Return (x, y) of the center of cell containing provided text 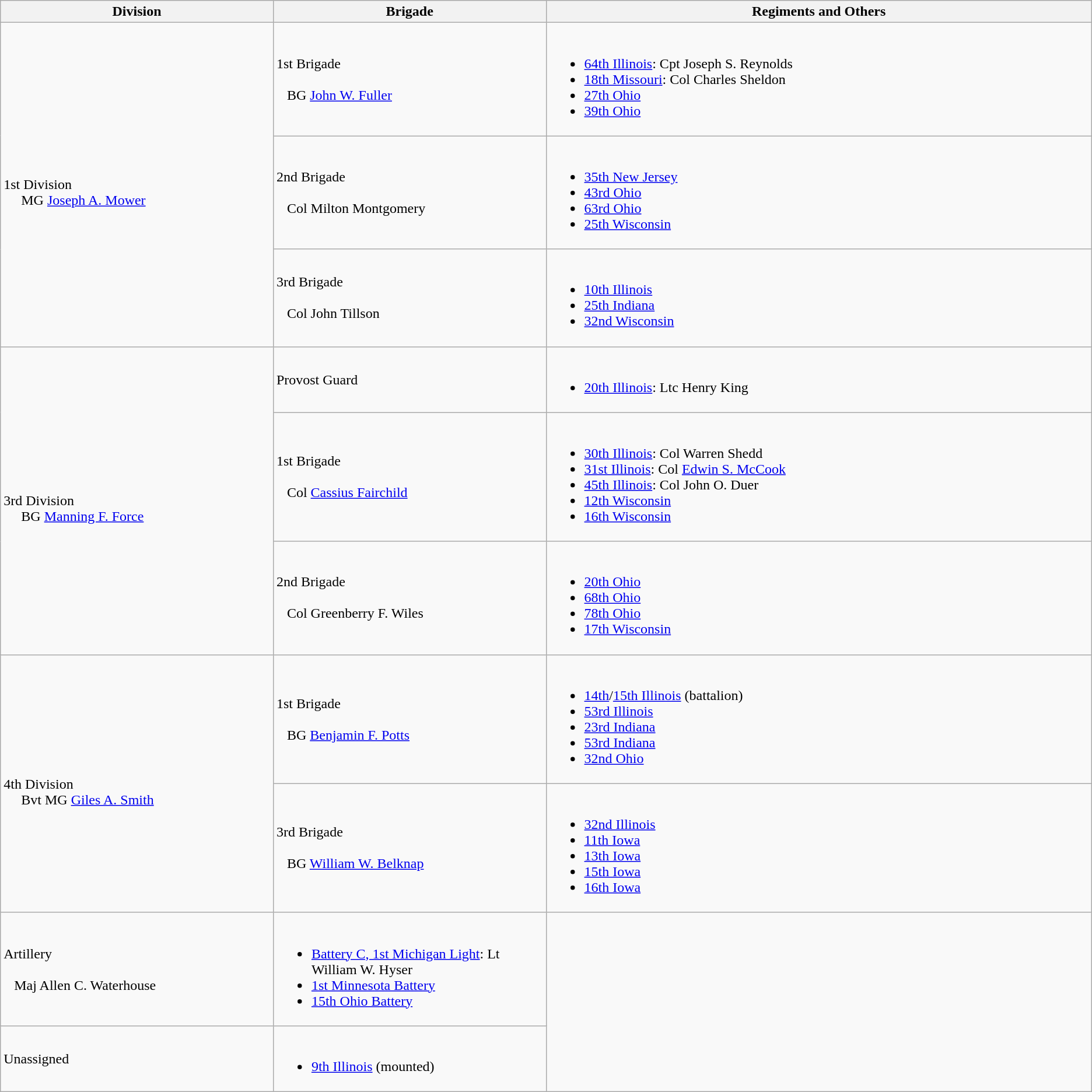
Division (137, 12)
3rd Division BG Manning F. Force (137, 501)
Regiments and Others (819, 12)
20th Ohio68th Ohio78th Ohio17th Wisconsin (819, 598)
1st Brigade Col Cassius Fairchild (409, 477)
4th Division Bvt MG Giles A. Smith (137, 783)
32nd Illinois11th Iowa13th Iowa15th Iowa16th Iowa (819, 848)
1st Brigade BG John W. Fuller (409, 79)
Provost Guard (409, 379)
20th Illinois: Ltc Henry King (819, 379)
Brigade (409, 12)
2nd Brigade Col Milton Montgomery (409, 192)
1st Brigade BG Benjamin F. Potts (409, 719)
9th Illinois (mounted) (409, 1058)
2nd Brigade Col Greenberry F. Wiles (409, 598)
14th/15th Illinois (battalion)53rd Illinois23rd Indiana53rd Indiana32nd Ohio (819, 719)
64th Illinois: Cpt Joseph S. Reynolds18th Missouri: Col Charles Sheldon27th Ohio39th Ohio (819, 79)
3rd Brigade Col John Tillson (409, 297)
Artillery Maj Allen C. Waterhouse (137, 969)
Unassigned (137, 1058)
Battery C, 1st Michigan Light: Lt William W. Hyser1st Minnesota Battery15th Ohio Battery (409, 969)
1st Division MG Joseph A. Mower (137, 184)
35th New Jersey43rd Ohio63rd Ohio25th Wisconsin (819, 192)
10th Illinois25th Indiana32nd Wisconsin (819, 297)
30th Illinois: Col Warren Shedd31st Illinois: Col Edwin S. McCook45th Illinois: Col John O. Duer12th Wisconsin16th Wisconsin (819, 477)
3rd Brigade BG William W. Belknap (409, 848)
